Determine the [X, Y] coordinate at the center of the cell enclosing the given text.  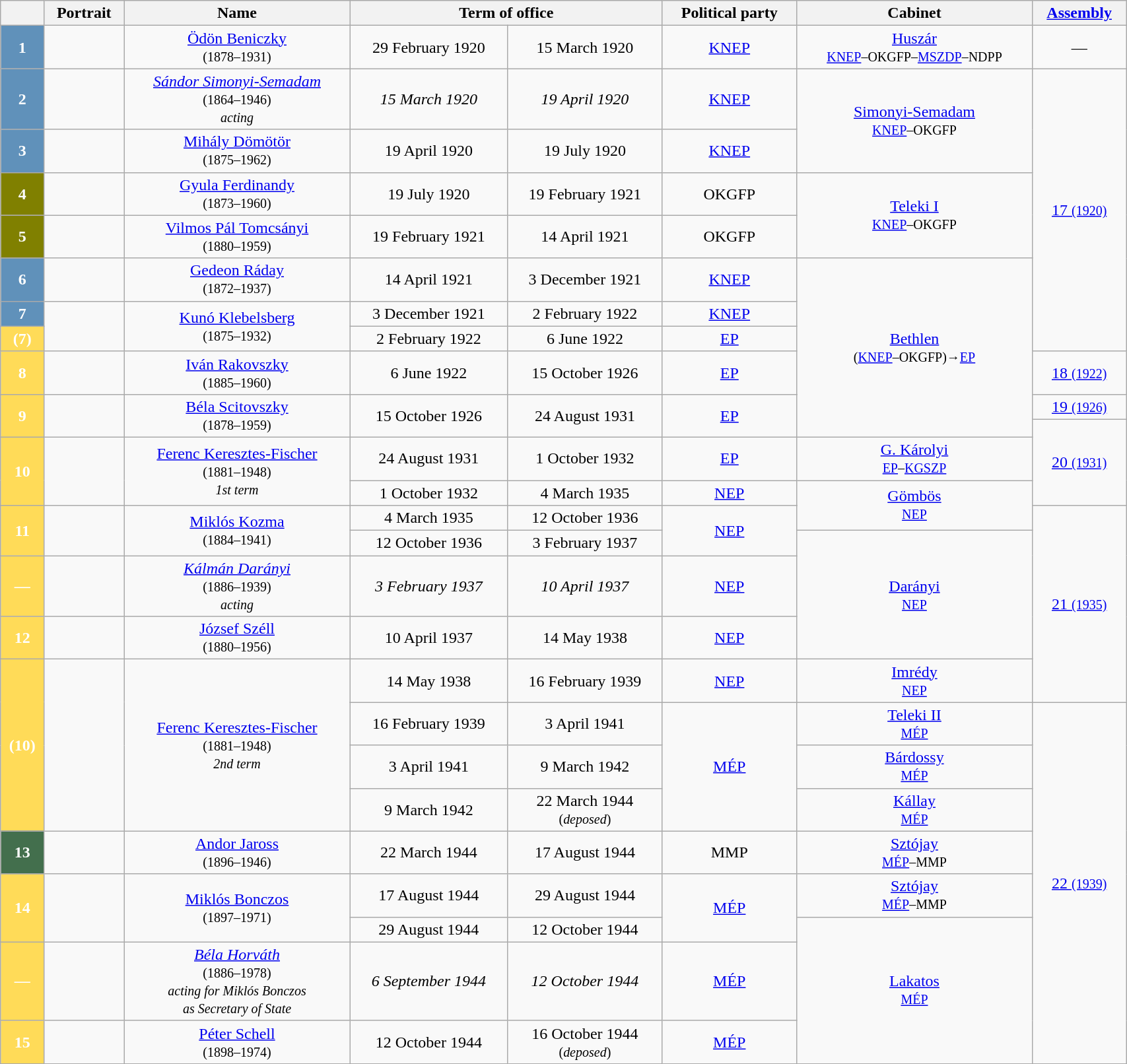
Teleki IKNEP–OKGFP [914, 215]
DarányiNEP [914, 595]
15 [22, 1042]
Simonyi-SemadamKNEP–OKGFP [914, 120]
(10) [22, 745]
1 [22, 48]
13 [22, 853]
Mihály Dömötör(1875–1962) [237, 150]
Gyula Ferdinandy(1873–1960) [237, 194]
29 February 1920 [428, 48]
7 [22, 314]
20 (1931) [1079, 462]
8 [22, 372]
Portrait [85, 13]
Béla Horváth(1886–1978)acting for Miklós Bonczosas Secretary of State [237, 981]
Teleki IIMÉP [914, 723]
LakatosMÉP [914, 990]
6 September 1944 [428, 981]
16 October 1944(deposed) [585, 1042]
6 [22, 280]
Miklós Kozma(1884–1941) [237, 531]
Iván Rakovszky(1885–1960) [237, 372]
Andor Jaross(1896–1946) [237, 853]
Gedeon Ráday(1872–1937) [237, 280]
Miklós Bonczos(1897–1971) [237, 908]
17 (1920) [1079, 210]
11 [22, 531]
Kálmán Darányi(1886–1939)acting [237, 586]
G. KárolyiEP–KGSZP [914, 458]
3 [22, 150]
2 [22, 99]
Term of office [506, 13]
14 [22, 908]
KállayMÉP [914, 809]
Cabinet [914, 13]
Assembly [1079, 13]
9 [22, 416]
MMP [729, 853]
(7) [22, 339]
19 (1926) [1079, 407]
Ferenc Keresztes-Fischer(1881–1948)2nd term [237, 745]
4 [22, 194]
21 (1935) [1079, 604]
Political party [729, 13]
5 [22, 236]
Béla Scitovszky(1878–1959) [237, 416]
Name [237, 13]
Ferenc Keresztes-Fischer(1881–1948)1st term [237, 471]
12 [22, 638]
BárdossyMÉP [914, 767]
Péter Schell(1898–1974) [237, 1042]
Bethlen(KNEP–OKGFP)→EP [914, 347]
10 [22, 471]
GömbösNEP [914, 506]
22 (1939) [1079, 883]
HuszárKNEP–OKGFP–MSZDP–NDPP [914, 48]
18 (1922) [1079, 372]
Ödön Beniczky(1878–1931) [237, 48]
Kunó Klebelsberg(1875–1932) [237, 326]
22 March 1944 [428, 853]
Sándor Simonyi-Semadam(1864–1946)acting [237, 99]
ImrédyNEP [914, 681]
József Széll(1880–1956) [237, 638]
22 March 1944(deposed) [585, 809]
Vilmos Pál Tomcsányi(1880–1959) [237, 236]
